Provide the (X, Y) coordinate of the cell's center where the given text is located.  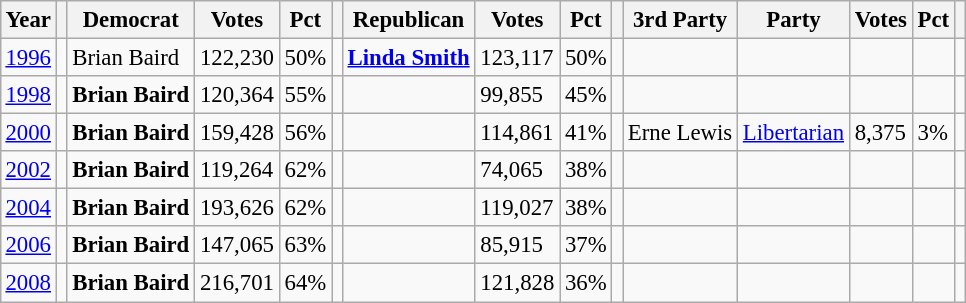
2006 (28, 245)
1998 (28, 95)
1996 (28, 57)
2008 (28, 283)
Democrat (131, 20)
Libertarian (794, 133)
8,375 (880, 133)
2004 (28, 208)
41% (586, 133)
Party (794, 20)
Linda Smith (408, 57)
64% (305, 283)
120,364 (238, 95)
Republican (408, 20)
3rd Party (680, 20)
114,861 (518, 133)
159,428 (238, 133)
2002 (28, 170)
119,264 (238, 170)
122,230 (238, 57)
2000 (28, 133)
36% (586, 283)
123,117 (518, 57)
55% (305, 95)
56% (305, 133)
216,701 (238, 283)
85,915 (518, 245)
121,828 (518, 283)
74,065 (518, 170)
3% (933, 133)
Year (28, 20)
119,027 (518, 208)
99,855 (518, 95)
193,626 (238, 208)
Erne Lewis (680, 133)
37% (586, 245)
147,065 (238, 245)
45% (586, 95)
63% (305, 245)
